Determine the (X, Y) coordinate at the center of the cell enclosing the given text.  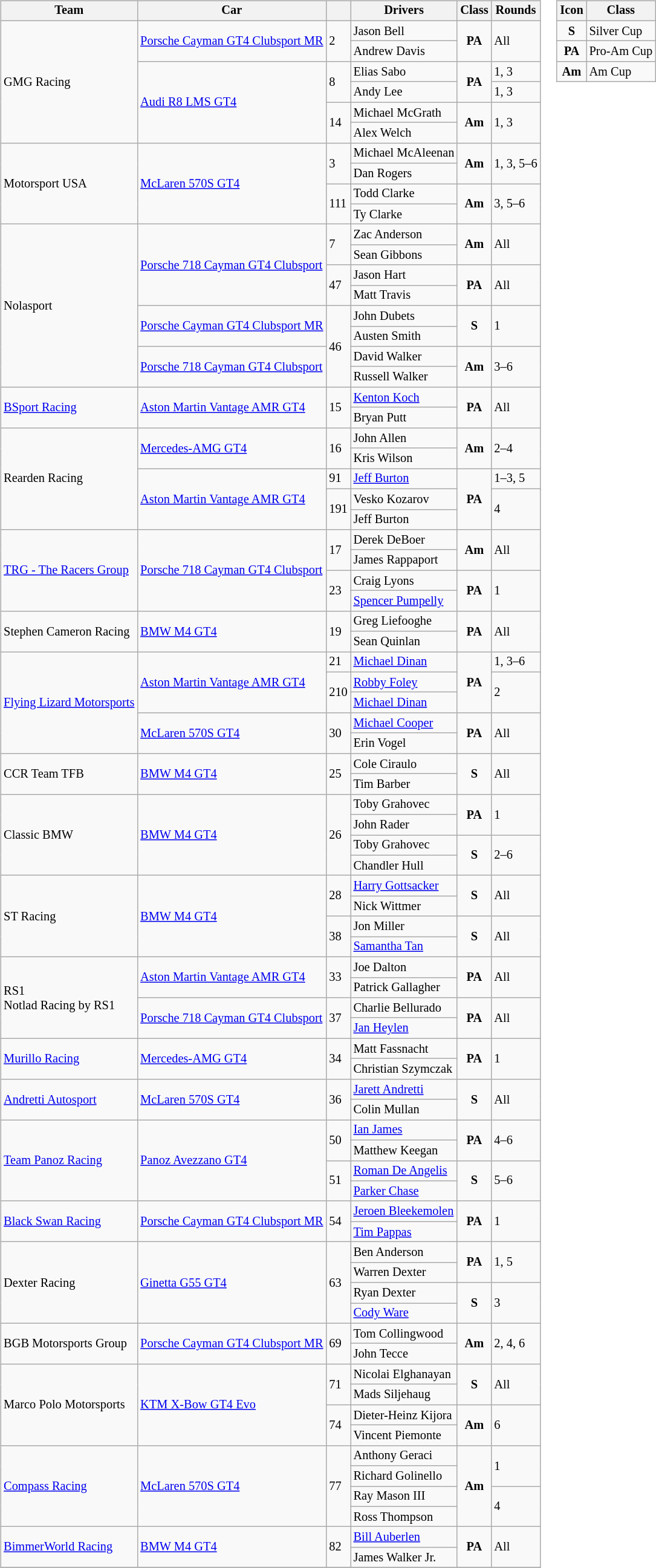
BGB Motorsports Group (69, 1344)
50 (338, 1140)
Ryan Dexter (404, 1293)
30 (338, 733)
Warren Dexter (404, 1272)
3, 5–6 (515, 204)
2–6 (515, 855)
BimmerWorld Racing (69, 1547)
Michael McGrath (404, 112)
Derek DeBoer (404, 540)
Patrick Gallagher (404, 987)
3–6 (515, 366)
Kris Wilson (404, 458)
Classic BMW (69, 834)
TRG - The Racers Group (69, 571)
Black Swan Racing (69, 1222)
ST Racing (69, 917)
1–3, 5 (515, 479)
2, 4, 6 (515, 1344)
71 (338, 1385)
5–6 (515, 1180)
28 (338, 896)
7 (338, 244)
2–4 (515, 447)
Team Panoz Racing (69, 1161)
34 (338, 1058)
191 (338, 509)
63 (338, 1283)
4–6 (515, 1140)
21 (338, 662)
James Walker Jr. (404, 1558)
Panoz Avezzano GT4 (232, 1161)
Austen Smith (404, 336)
Silver Cup (621, 31)
John Rader (404, 825)
36 (338, 1099)
Elias Sabo (404, 72)
Audi R8 LMS GT4 (232, 103)
Rounds (515, 11)
Flying Lizard Motorsports (69, 703)
Pro-Am Cup (621, 51)
54 (338, 1222)
Todd Clarke (404, 194)
Matthew Keegan (404, 1150)
CCR Team TFB (69, 774)
1, 5 (515, 1263)
Jason Hart (404, 275)
Team (69, 11)
51 (338, 1180)
210 (338, 692)
82 (338, 1547)
Jon Miller (404, 926)
Motorsport USA (69, 184)
Compass Racing (69, 1486)
Tim Pappas (404, 1232)
Michael Cooper (404, 723)
46 (338, 346)
Marco Polo Motorsports (69, 1405)
Icon (571, 11)
Jeroen Bleekemolen (404, 1211)
Ian James (404, 1130)
GMG Racing (69, 82)
John Allen (404, 438)
Vincent Piemonte (404, 1436)
Rearden Racing (69, 478)
Drivers (404, 11)
19 (338, 631)
Nicolai Elghanayan (404, 1374)
Chandler Hull (404, 865)
Andretti Autosport (69, 1099)
Roman De Angelis (404, 1171)
Dexter Racing (69, 1283)
KTM X-Bow GT4 Evo (232, 1405)
BSport Racing (69, 408)
Nolasport (69, 306)
Spencer Pumpelly (404, 601)
Ray Mason III (404, 1497)
Matt Fassnacht (404, 1049)
16 (338, 447)
Bryan Putt (404, 418)
David Walker (404, 357)
Anthony Geraci (404, 1456)
Jarett Andretti (404, 1089)
Ben Anderson (404, 1252)
Michael McAleenan (404, 153)
Robby Foley (404, 682)
John Dubets (404, 316)
6 (515, 1425)
Charlie Bellurado (404, 1008)
Bill Auberlen (404, 1537)
17 (338, 550)
37 (338, 1018)
Vesko Kozarov (404, 499)
23 (338, 590)
Craig Lyons (404, 581)
Harry Gottsacker (404, 886)
Samantha Tan (404, 947)
Cody Ware (404, 1313)
Am Cup (621, 72)
Joe Dalton (404, 967)
Kenton Koch (404, 397)
47 (338, 285)
91 (338, 479)
Sean Quinlan (404, 642)
14 (338, 122)
John Tecce (404, 1354)
25 (338, 774)
1, 3, 5–6 (515, 163)
Matt Travis (404, 296)
Russell Walker (404, 377)
69 (338, 1344)
Ginetta G55 GT4 (232, 1283)
Car (232, 11)
Tim Barber (404, 784)
Jason Bell (404, 31)
Andy Lee (404, 92)
Cole Ciraulo (404, 764)
Greg Liefooghe (404, 621)
Stephen Cameron Racing (69, 631)
77 (338, 1486)
33 (338, 977)
8 (338, 82)
Dieter-Heinz Kijora (404, 1415)
Richard Golinello (404, 1476)
74 (338, 1425)
Tom Collingwood (404, 1333)
Sean Gibbons (404, 255)
Ross Thompson (404, 1517)
26 (338, 834)
Mads Siljehaug (404, 1394)
Erin Vogel (404, 743)
Andrew Davis (404, 51)
111 (338, 204)
Nick Wittmer (404, 906)
15 (338, 408)
Dan Rogers (404, 174)
Jan Heylen (404, 1028)
James Rappaport (404, 560)
RS1 Notlad Racing by RS1 (69, 998)
Colin Mullan (404, 1110)
1, 3–6 (515, 662)
38 (338, 936)
Zac Anderson (404, 235)
Murillo Racing (69, 1058)
Christian Szymczak (404, 1069)
Ty Clarke (404, 214)
Alex Welch (404, 133)
Parker Chase (404, 1191)
